Extract the [x, y] coordinate from the center of the cell holding the provided text.  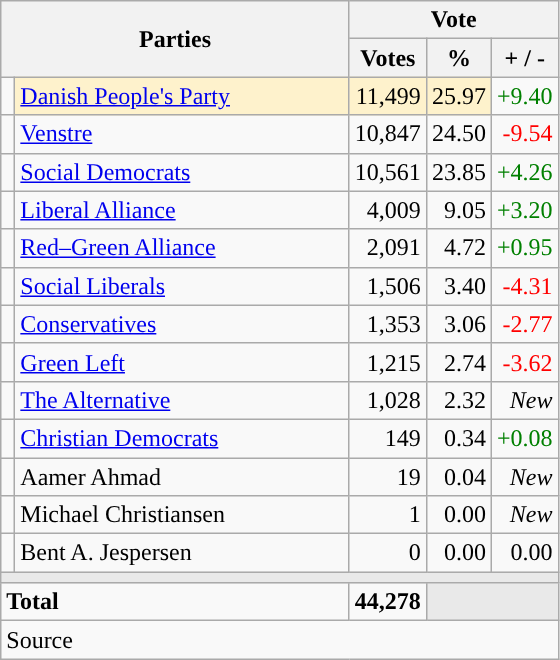
Bent A. Jespersen [182, 553]
Parties [176, 39]
Aamer Ahmad [182, 477]
3.40 [458, 286]
Total [176, 602]
0.04 [458, 477]
149 [388, 438]
Social Democrats [182, 172]
0 [388, 553]
44,278 [388, 602]
Votes [388, 58]
1,506 [388, 286]
The Alternative [182, 400]
Liberal Alliance [182, 210]
4,009 [388, 210]
Red–Green Alliance [182, 248]
Social Liberals [182, 286]
24.50 [458, 134]
-4.31 [524, 286]
Venstre [182, 134]
9.05 [458, 210]
3.06 [458, 324]
-2.77 [524, 324]
4.72 [458, 248]
2.74 [458, 362]
1 [388, 515]
19 [388, 477]
1,353 [388, 324]
+0.95 [524, 248]
10,561 [388, 172]
Conservatives [182, 324]
2.32 [458, 400]
Source [280, 640]
+9.40 [524, 96]
Michael Christiansen [182, 515]
23.85 [458, 172]
1,215 [388, 362]
Christian Democrats [182, 438]
+3.20 [524, 210]
Danish People's Party [182, 96]
Vote [454, 20]
11,499 [388, 96]
+ / - [524, 58]
+4.26 [524, 172]
Green Left [182, 362]
0.34 [458, 438]
10,847 [388, 134]
-9.54 [524, 134]
1,028 [388, 400]
% [458, 58]
+0.08 [524, 438]
-3.62 [524, 362]
2,091 [388, 248]
25.97 [458, 96]
